Extract the [X, Y] coordinate from the center of the cell holding the provided text.  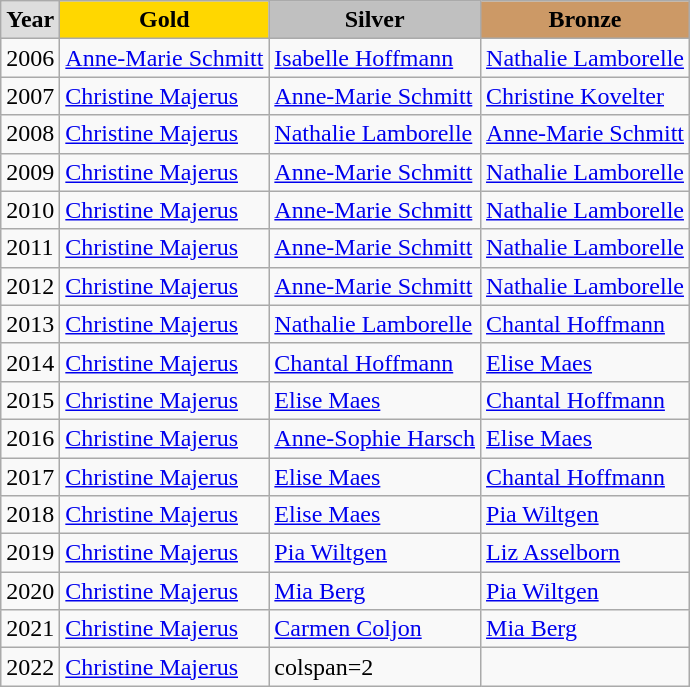
2008 [30, 134]
Christine Kovelter [586, 96]
Silver [375, 20]
2006 [30, 58]
2014 [30, 362]
2015 [30, 400]
2020 [30, 591]
Gold [164, 20]
Liz Asselborn [586, 553]
2021 [30, 629]
2007 [30, 96]
2013 [30, 324]
colspan=2 [375, 667]
Isabelle Hoffmann [375, 58]
Carmen Coljon [375, 629]
2022 [30, 667]
2016 [30, 438]
2018 [30, 515]
2019 [30, 553]
2009 [30, 172]
2010 [30, 210]
Year [30, 20]
Anne-Sophie Harsch [375, 438]
2017 [30, 477]
Bronze [586, 20]
2011 [30, 248]
2012 [30, 286]
